Pinpoint the cell where the given text exists, returning its [x, y] midpoint coordinate. 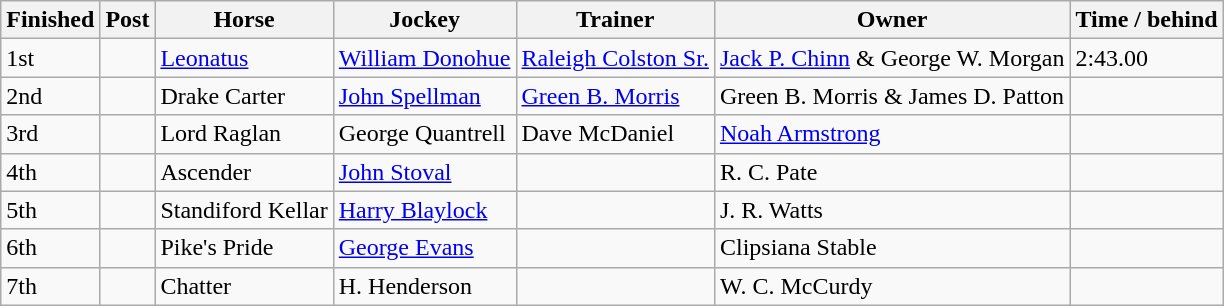
Chatter [244, 286]
Dave McDaniel [615, 134]
Noah Armstrong [892, 134]
Pike's Pride [244, 248]
H. Henderson [424, 286]
Clipsiana Stable [892, 248]
Drake Carter [244, 96]
John Stoval [424, 172]
Jack P. Chinn & George W. Morgan [892, 58]
Lord Raglan [244, 134]
Post [128, 20]
W. C. McCurdy [892, 286]
Owner [892, 20]
Ascender [244, 172]
Green B. Morris & James D. Patton [892, 96]
Horse [244, 20]
William Donohue [424, 58]
John Spellman [424, 96]
George Quantrell [424, 134]
Standiford Kellar [244, 210]
3rd [50, 134]
R. C. Pate [892, 172]
6th [50, 248]
Raleigh Colston Sr. [615, 58]
Time / behind [1146, 20]
Green B. Morris [615, 96]
2:43.00 [1146, 58]
Leonatus [244, 58]
7th [50, 286]
2nd [50, 96]
George Evans [424, 248]
Harry Blaylock [424, 210]
Trainer [615, 20]
4th [50, 172]
Finished [50, 20]
J. R. Watts [892, 210]
1st [50, 58]
Jockey [424, 20]
5th [50, 210]
